Detect which cell encompasses the target text, then output its (X, Y) center coordinate. 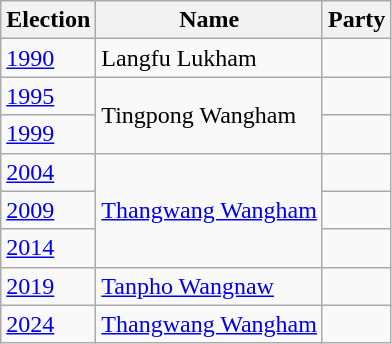
2009 (48, 210)
2014 (48, 248)
Langfu Lukham (210, 58)
2004 (48, 172)
Tanpho Wangnaw (210, 286)
Party (356, 20)
1995 (48, 96)
2019 (48, 286)
Name (210, 20)
1990 (48, 58)
1999 (48, 134)
2024 (48, 324)
Tingpong Wangham (210, 115)
Election (48, 20)
